Capture the cell that displays the provided text and extract its (x, y) central coordinate. 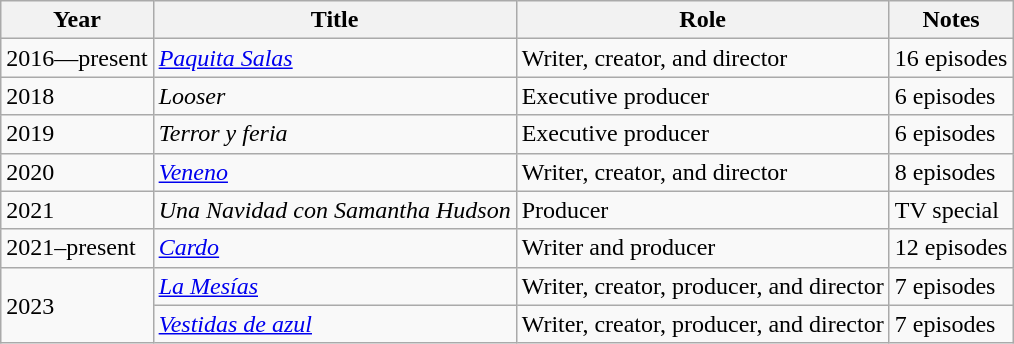
12 episodes (951, 248)
Producer (702, 210)
16 episodes (951, 58)
Vestidas de azul (334, 324)
La Mesías (334, 286)
Role (702, 20)
2020 (77, 172)
2018 (77, 96)
Una Navidad con Samantha Hudson (334, 210)
2021–present (77, 248)
8 episodes (951, 172)
Terror y feria (334, 134)
2019 (77, 134)
2016—present (77, 58)
Title (334, 20)
Year (77, 20)
2023 (77, 305)
Cardo (334, 248)
TV special (951, 210)
2021 (77, 210)
Veneno (334, 172)
Writer and producer (702, 248)
Paquita Salas (334, 58)
Notes (951, 20)
Looser (334, 96)
